Search for the cell housing the specified text and yield its (x, y) center coordinate. 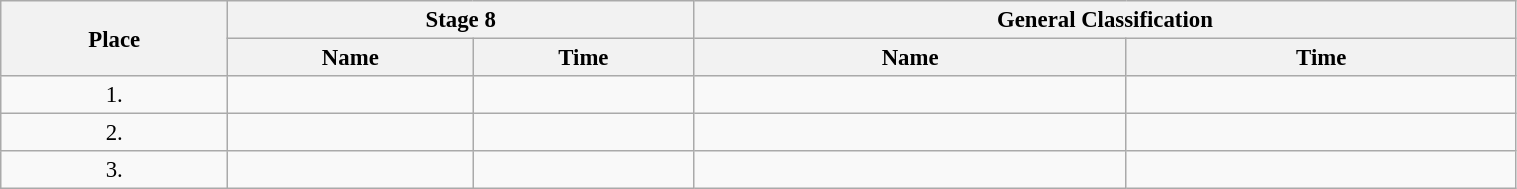
Place (114, 38)
General Classification (1105, 20)
2. (114, 133)
Stage 8 (461, 20)
3. (114, 170)
1. (114, 95)
